Output the [X, Y] coordinate of the center of the cell containing the given text.  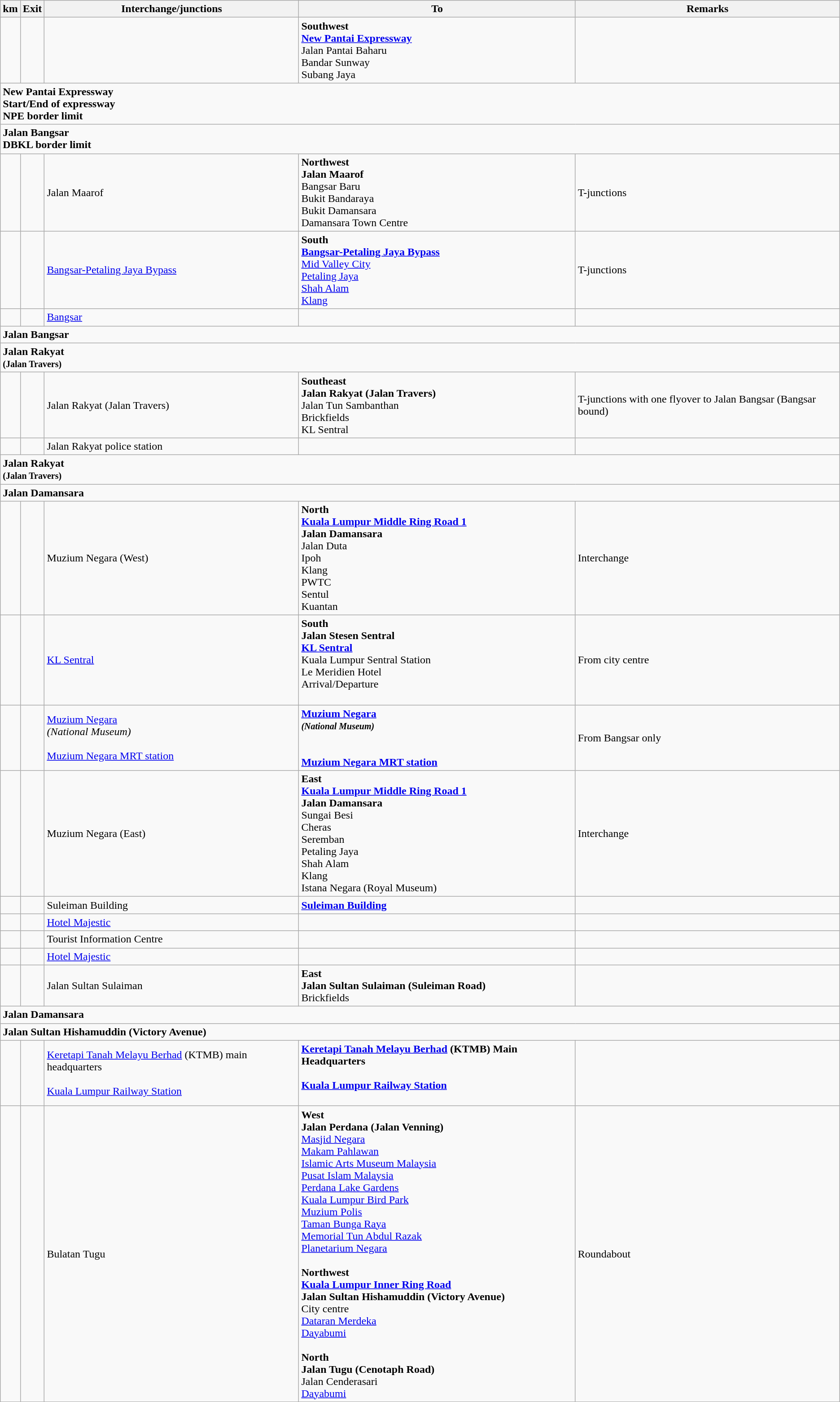
Southwest New Pantai ExpresswayJalan Pantai BaharuBandar SunwaySubang Jaya [437, 50]
Keretapi Tanah Melayu Berhad (KTMB) main headquarters Kuala Lumpur Railway Station [171, 1073]
Tourist Information Centre [171, 939]
From city centre [707, 660]
km [10, 9]
Interchange/junctions [171, 9]
EastJalan Sultan Sulaiman (Suleiman Road)Brickfields [437, 986]
New Pantai ExpresswayStart/End of expresswayNPE border limit [420, 104]
Bulatan Tugu [171, 1254]
Jalan Sultan Sulaiman [171, 986]
To [437, 9]
Jalan BangsarDBKL border limit [420, 139]
Roundabout [707, 1254]
Jalan Rakyat (Jalan Travers) [171, 405]
SoutheastJalan Rakyat (Jalan Travers)Jalan Tun SambanthanBrickfieldsKL Sentral [437, 405]
SouthJalan Stesen Sentral KL SentralKuala Lumpur Sentral StationLe Meridien HotelArrival/Departure [437, 660]
KL Sentral [171, 660]
SouthBangsar-Petaling Jaya BypassMid Valley CityPetaling JayaShah AlamKlang [437, 270]
Bangsar-Petaling Jaya Bypass [171, 270]
EastKuala Lumpur Middle Ring Road 1Jalan DamansaraSungai BesiCherasSerembanPetaling JayaShah AlamKlangIstana Negara (Royal Museum) [437, 834]
Exit [32, 9]
Jalan Maarof [171, 192]
Muzium Negara (West) [171, 558]
Jalan Sultan Hishamuddin (Victory Avenue) [420, 1032]
Muzium Negara(National Museum) Muzium Negara MRT station [437, 738]
Jalan Rakyat police station [171, 446]
Jalan Bangsar [420, 334]
NorthwestJalan MaarofBangsar BaruBukit BandarayaBukit DamansaraDamansara Town Centre [437, 192]
Remarks [707, 9]
Muzium Negara(National Museum)Muzium Negara MRT station [171, 738]
From Bangsar only [707, 738]
Muzium Negara (East) [171, 834]
T-junctions with one flyover to Jalan Bangsar (Bangsar bound) [707, 405]
NorthKuala Lumpur Middle Ring Road 1Jalan DamansaraJalan DutaIpohKlangPWTCSentulKuantan [437, 558]
Bangsar [171, 317]
Keretapi Tanah Melayu Berhad (KTMB) Main HeadquartersKuala Lumpur Railway Station [437, 1073]
